Provide the [x, y] coordinate of the cell's center where the given text is located.  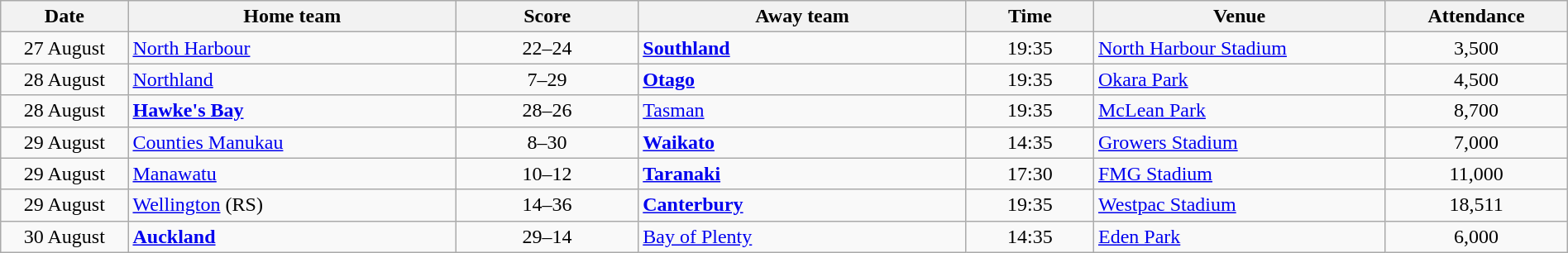
Canterbury [802, 205]
North Harbour Stadium [1239, 48]
8–30 [547, 142]
Taranaki [802, 174]
7,000 [1476, 142]
Score [547, 17]
Growers Stadium [1239, 142]
Southland [802, 48]
Away team [802, 17]
Otago [802, 79]
14–36 [547, 205]
Venue [1239, 17]
7–29 [547, 79]
28–26 [547, 111]
Bay of Plenty [802, 236]
Time [1030, 17]
29–14 [547, 236]
Hawke's Bay [293, 111]
Waikato [802, 142]
Attendance [1476, 17]
Home team [293, 17]
27 August [65, 48]
Date [65, 17]
17:30 [1030, 174]
6,000 [1476, 236]
Okara Park [1239, 79]
11,000 [1476, 174]
Wellington (RS) [293, 205]
8,700 [1476, 111]
10–12 [547, 174]
4,500 [1476, 79]
Auckland [293, 236]
18,511 [1476, 205]
Westpac Stadium [1239, 205]
North Harbour [293, 48]
Northland [293, 79]
Counties Manukau [293, 142]
Manawatu [293, 174]
Tasman [802, 111]
3,500 [1476, 48]
30 August [65, 236]
22–24 [547, 48]
McLean Park [1239, 111]
FMG Stadium [1239, 174]
Eden Park [1239, 236]
